For the text-containing cell, return its midpoint in (X, Y) coordinate format. 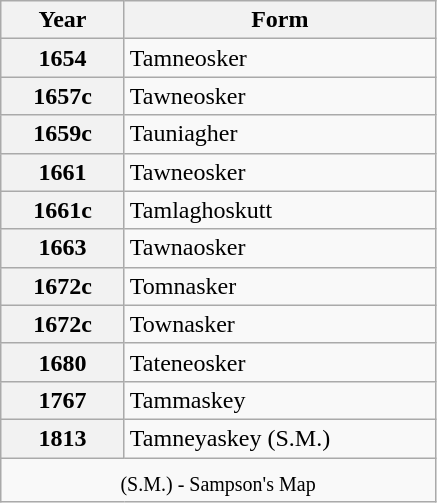
1661 (63, 172)
1680 (63, 362)
1663 (63, 248)
Year (63, 20)
Tamlaghoskutt (280, 210)
Form (280, 20)
Townasker (280, 324)
Tamneyaskey (S.M.) (280, 438)
1813 (63, 438)
1661c (63, 210)
Tawnaosker (280, 248)
1654 (63, 58)
Tauniagher (280, 134)
1657c (63, 96)
Tamneosker (280, 58)
Tomnasker (280, 286)
Tammaskey (280, 400)
1659c (63, 134)
Tateneosker (280, 362)
(S.M.) - Sampson's Map (218, 480)
1767 (63, 400)
